Search for the cell housing the specified text and yield its (X, Y) center coordinate. 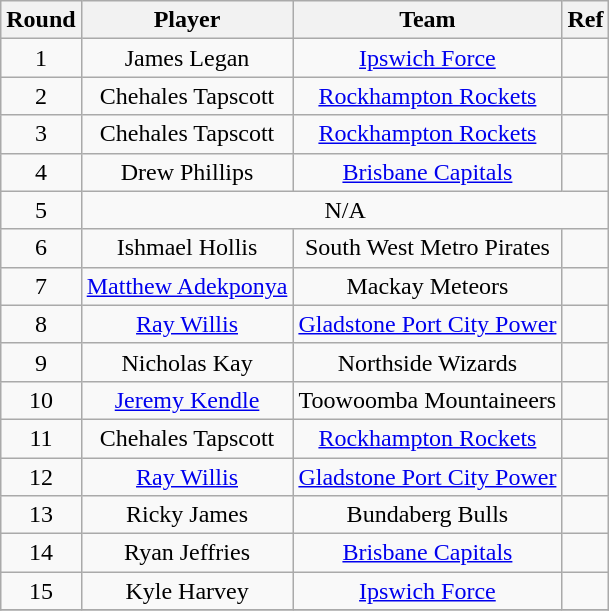
South West Metro Pirates (428, 248)
Northside Wizards (428, 362)
Ishmael Hollis (187, 248)
Ref (586, 20)
14 (41, 553)
N/A (345, 210)
3 (41, 134)
Drew Phillips (187, 172)
Round (41, 20)
Mackay Meteors (428, 286)
Player (187, 20)
10 (41, 400)
4 (41, 172)
Jeremy Kendle (187, 400)
13 (41, 515)
Matthew Adekponya (187, 286)
11 (41, 438)
8 (41, 324)
Ricky James (187, 515)
Kyle Harvey (187, 591)
2 (41, 96)
12 (41, 477)
Toowoomba Mountaineers (428, 400)
5 (41, 210)
Nicholas Kay (187, 362)
6 (41, 248)
James Legan (187, 58)
Ryan Jeffries (187, 553)
7 (41, 286)
Team (428, 20)
Bundaberg Bulls (428, 515)
1 (41, 58)
15 (41, 591)
9 (41, 362)
